Return [x, y] of the center of cell containing provided text 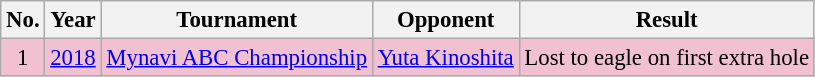
Tournament [236, 20]
1 [23, 58]
2018 [73, 58]
Year [73, 20]
Mynavi ABC Championship [236, 58]
Lost to eagle on first extra hole [666, 58]
Opponent [446, 20]
Yuta Kinoshita [446, 58]
Result [666, 20]
No. [23, 20]
